Provide the [X, Y] coordinate of the cell's center where the given text is located.  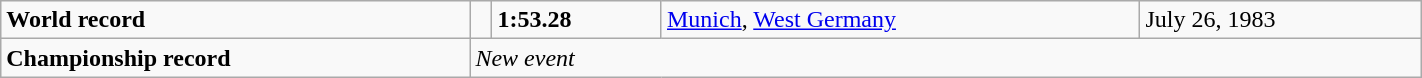
July 26, 1983 [1280, 20]
Munich, West Germany [900, 20]
Championship record [236, 58]
World record [236, 20]
1:53.28 [577, 20]
New event [946, 58]
